From the cell containing the given text, extract its center point as (x, y) coordinate. 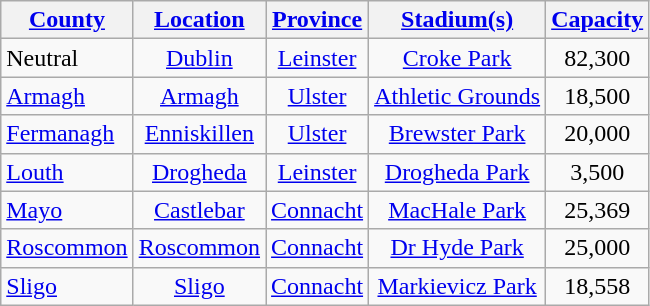
Brewster Park (458, 134)
Athletic Grounds (458, 96)
18,500 (598, 96)
3,500 (598, 172)
Dublin (199, 58)
18,558 (598, 286)
MacHale Park (458, 210)
Enniskillen (199, 134)
25,369 (598, 210)
Castlebar (199, 210)
Neutral (67, 58)
Mayo (67, 210)
Stadium(s) (458, 20)
Louth (67, 172)
Location (199, 20)
Drogheda Park (458, 172)
Dr Hyde Park (458, 248)
Markievicz Park (458, 286)
Croke Park (458, 58)
25,000 (598, 248)
Province (318, 20)
Fermanagh (67, 134)
20,000 (598, 134)
Capacity (598, 20)
County (67, 20)
Drogheda (199, 172)
82,300 (598, 58)
